Provide the [x, y] coordinate of the cell's center where the given text is located.  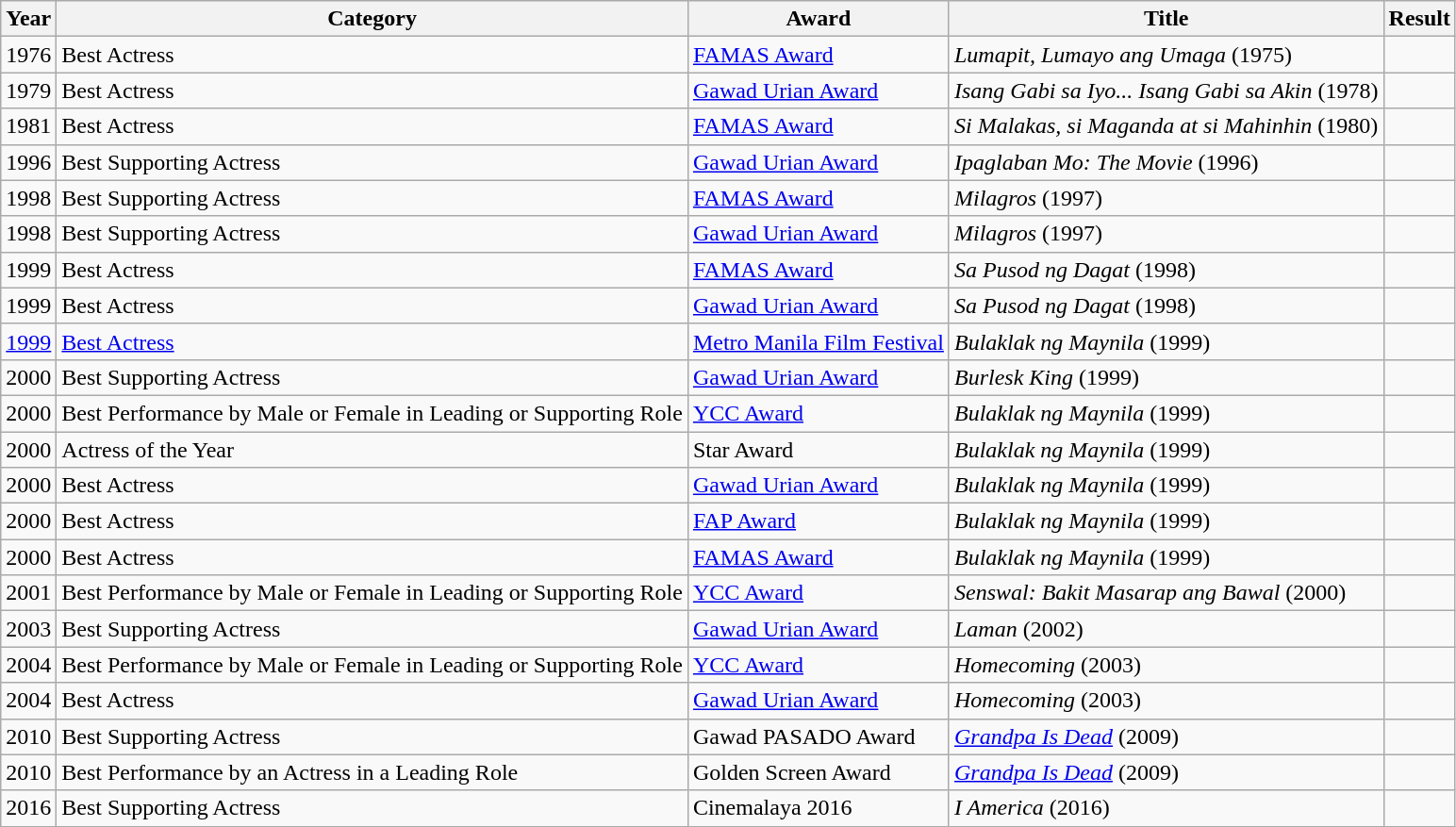
Actress of the Year [372, 450]
Laman (2002) [1166, 629]
Award [819, 19]
Best Performance by an Actress in a Leading Role [372, 772]
Result [1419, 19]
1981 [28, 126]
1979 [28, 91]
Year [28, 19]
I America (2016) [1166, 808]
1976 [28, 55]
Ipaglaban Mo: The Movie (1996) [1166, 162]
Cinemalaya 2016 [819, 808]
Gawad PASADO Award [819, 736]
Senswal: Bakit Masarap ang Bawal (2000) [1166, 593]
Title [1166, 19]
Burlesk King (1999) [1166, 377]
Isang Gabi sa Iyo... Isang Gabi sa Akin (1978) [1166, 91]
Lumapit, Lumayo ang Umaga (1975) [1166, 55]
FAP Award [819, 521]
2003 [28, 629]
Category [372, 19]
Star Award [819, 450]
Metro Manila Film Festival [819, 341]
2001 [28, 593]
1996 [28, 162]
Golden Screen Award [819, 772]
2016 [28, 808]
Si Malakas, si Maganda at si Mahinhin (1980) [1166, 126]
